Search for the cell housing the specified text and yield its (x, y) center coordinate. 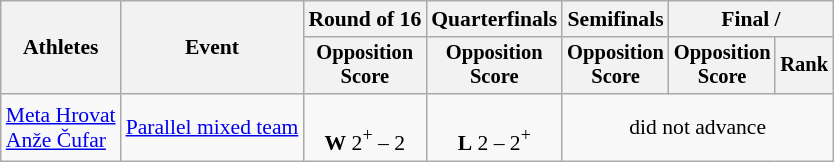
Quarterfinals (494, 19)
Final / (751, 19)
Semifinals (616, 19)
Athletes (61, 48)
Rank (804, 66)
Parallel mixed team (212, 128)
Event (212, 48)
W 2+ – 2 (364, 128)
did not advance (698, 128)
Meta HrovatAnže Čufar (61, 128)
L 2 – 2+ (494, 128)
Round of 16 (364, 19)
